Extract the [X, Y] coordinate from the center of the cell holding the provided text.  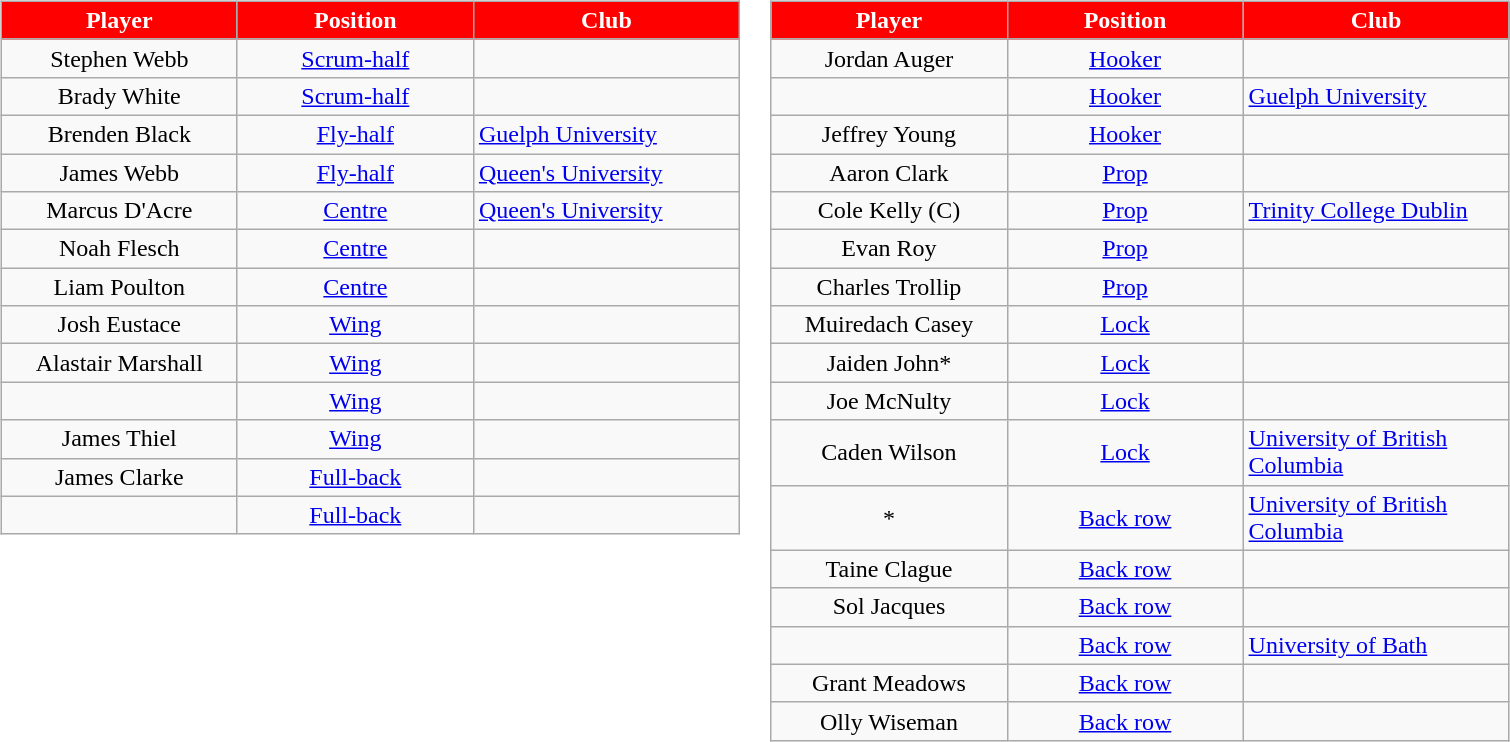
Joe McNulty [889, 401]
Alastair Marshall [119, 363]
Marcus D'Acre [119, 211]
Liam Poulton [119, 287]
Jordan Auger [889, 58]
James Thiel [119, 439]
Brenden Black [119, 134]
Jeffrey Young [889, 134]
Grant Meadows [889, 683]
Aaron Clark [889, 173]
Brady White [119, 96]
Taine Clague [889, 569]
Muiredach Casey [889, 325]
Caden Wilson [889, 452]
Jaiden John* [889, 363]
Noah Flesch [119, 249]
Cole Kelly (C) [889, 211]
Trinity College Dublin [1376, 211]
University of Bath [1376, 645]
Stephen Webb [119, 58]
* [889, 518]
James Webb [119, 173]
Evan Roy [889, 249]
Charles Trollip [889, 287]
Sol Jacques [889, 607]
Olly Wiseman [889, 721]
Josh Eustace [119, 325]
James Clarke [119, 477]
